Search for the cell housing the specified text and yield its [x, y] center coordinate. 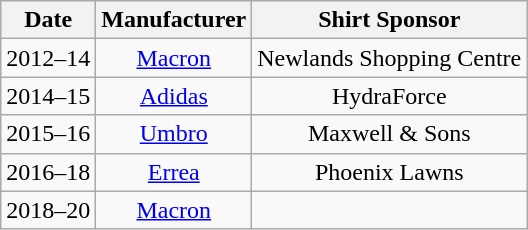
2018–20 [48, 210]
Maxwell & Sons [390, 134]
Manufacturer [174, 20]
2016–18 [48, 172]
Umbro [174, 134]
Shirt Sponsor [390, 20]
Adidas [174, 96]
Phoenix Lawns [390, 172]
2014–15 [48, 96]
Errea [174, 172]
Date [48, 20]
2012–14 [48, 58]
Newlands Shopping Centre [390, 58]
HydraForce [390, 96]
2015–16 [48, 134]
